Pinpoint the cell where the given text exists, returning its (x, y) midpoint coordinate. 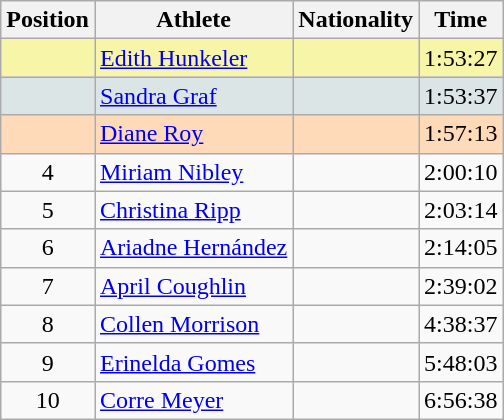
6 (48, 248)
5:48:03 (461, 362)
2:39:02 (461, 286)
5 (48, 210)
Edith Hunkeler (193, 58)
Miriam Nibley (193, 172)
Ariadne Hernández (193, 248)
7 (48, 286)
Sandra Graf (193, 96)
Time (461, 20)
1:53:37 (461, 96)
4 (48, 172)
Corre Meyer (193, 400)
4:38:37 (461, 324)
Position (48, 20)
2:00:10 (461, 172)
April Coughlin (193, 286)
1:57:13 (461, 134)
Athlete (193, 20)
Collen Morrison (193, 324)
Nationality (356, 20)
2:14:05 (461, 248)
10 (48, 400)
9 (48, 362)
6:56:38 (461, 400)
Erinelda Gomes (193, 362)
2:03:14 (461, 210)
8 (48, 324)
1:53:27 (461, 58)
Diane Roy (193, 134)
Christina Ripp (193, 210)
